Return the [X, Y] coordinate for the center point of the cell that contains the specified text.  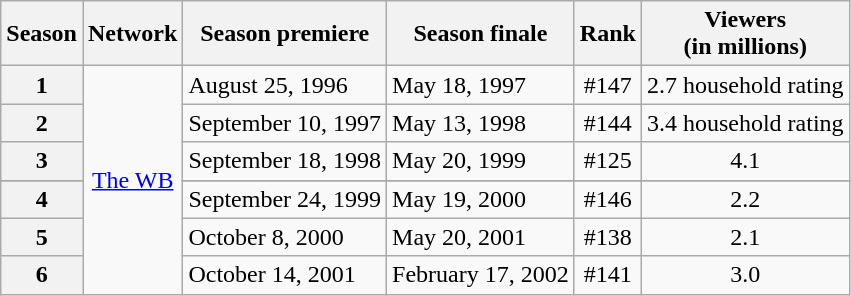
3.4 household rating [745, 123]
4.1 [745, 161]
May 18, 1997 [481, 85]
The WB [132, 180]
May 20, 1999 [481, 161]
Season [42, 34]
2.2 [745, 199]
September 24, 1999 [285, 199]
#147 [608, 85]
2.7 household rating [745, 85]
Season premiere [285, 34]
May 13, 1998 [481, 123]
October 14, 2001 [285, 275]
August 25, 1996 [285, 85]
2.1 [745, 237]
5 [42, 237]
#146 [608, 199]
3.0 [745, 275]
#141 [608, 275]
Season finale [481, 34]
1 [42, 85]
6 [42, 275]
4 [42, 199]
October 8, 2000 [285, 237]
September 18, 1998 [285, 161]
#144 [608, 123]
Viewers(in millions) [745, 34]
#138 [608, 237]
Network [132, 34]
May 20, 2001 [481, 237]
2 [42, 123]
September 10, 1997 [285, 123]
May 19, 2000 [481, 199]
3 [42, 161]
#125 [608, 161]
February 17, 2002 [481, 275]
Rank [608, 34]
